For the text-containing cell, return its midpoint in [X, Y] coordinate format. 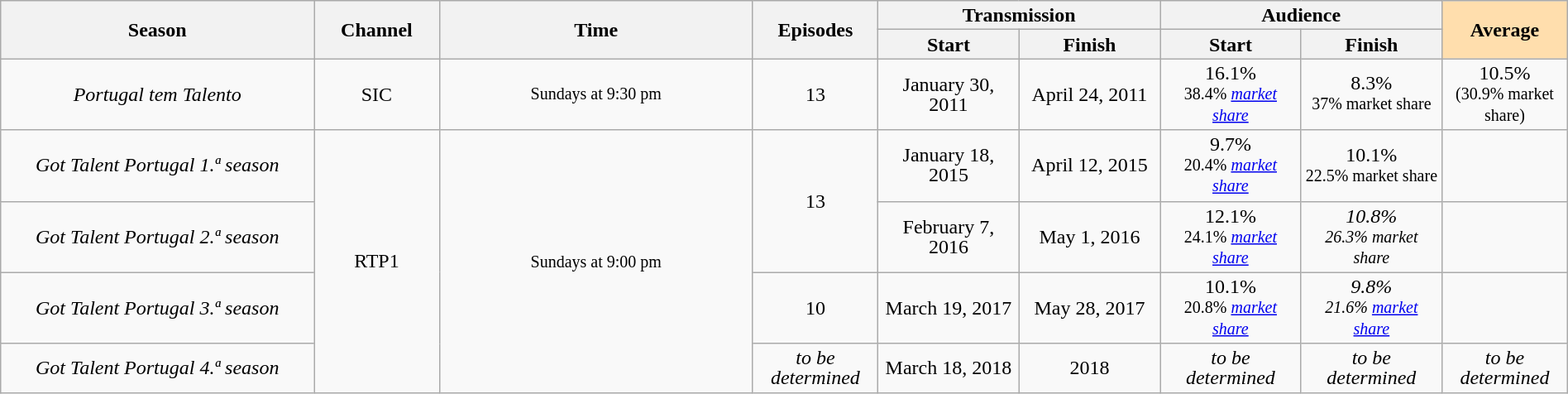
Got Talent Portugal 3.ª season [157, 308]
SIC [377, 94]
Portugal tem Talento [157, 94]
Sundays at 9:00 pm [595, 262]
10.5% (30.9% market share) [1505, 94]
Time [595, 30]
2018 [1089, 368]
Channel [377, 30]
Season [157, 30]
Average [1505, 30]
March 19, 2017 [949, 308]
April 24, 2011 [1089, 94]
Got Talent Portugal 1.ª season [157, 166]
Sundays at 9:30 pm [595, 94]
10.1% 20.8% market share [1231, 308]
Got Talent Portugal 4.ª season [157, 368]
May 1, 2016 [1089, 237]
RTP1 [377, 262]
Episodes [815, 30]
10.8% 26.3% market share [1371, 237]
Audience [1302, 15]
9.8% 21.6% market share [1371, 308]
February 7, 2016 [949, 237]
8.3% 37% market share [1371, 94]
10 [815, 308]
March 18, 2018 [949, 368]
April 12, 2015 [1089, 166]
9.7% 20.4% market share [1231, 166]
January 18, 2015 [949, 166]
May 28, 2017 [1089, 308]
12.1% 24.1% market share [1231, 237]
16.1% 38.4% market share [1231, 94]
January 30, 2011 [949, 94]
Transmission [1019, 15]
10.1% 22.5% market share [1371, 166]
Got Talent Portugal 2.ª season [157, 237]
